Detect which cell encompasses the target text, then output its [X, Y] center coordinate. 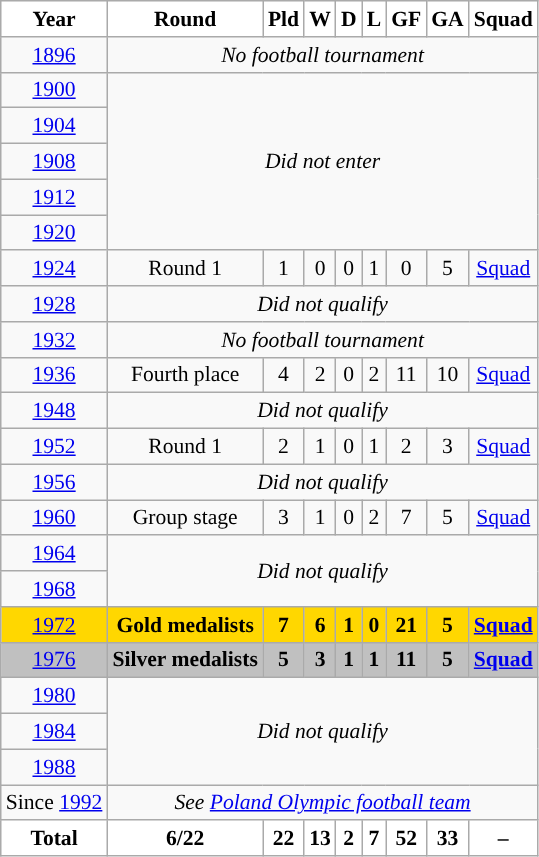
4 [284, 375]
1904 [54, 126]
1896 [54, 55]
1936 [54, 375]
Did not enter [322, 161]
GF [406, 19]
1900 [54, 90]
1952 [54, 447]
GA [448, 19]
6/22 [184, 839]
1908 [54, 162]
52 [406, 839]
1980 [54, 696]
1956 [54, 482]
1920 [54, 233]
1912 [54, 197]
1964 [54, 554]
1976 [54, 660]
1932 [54, 340]
1960 [54, 518]
1928 [54, 304]
L [374, 19]
Silver medalists [184, 660]
Group stage [184, 518]
1968 [54, 589]
1984 [54, 732]
Fourth place [184, 375]
1924 [54, 269]
Round [184, 19]
D [349, 19]
Since 1992 [54, 803]
33 [448, 839]
Total [54, 839]
10 [448, 375]
13 [320, 839]
22 [284, 839]
– [504, 839]
Year [54, 19]
1948 [54, 411]
Pld [284, 19]
Gold medalists [184, 625]
6 [320, 625]
21 [406, 625]
See Poland Olympic football team [322, 803]
1972 [54, 625]
W [320, 19]
1988 [54, 767]
